Return [X, Y] of the center of cell containing provided text 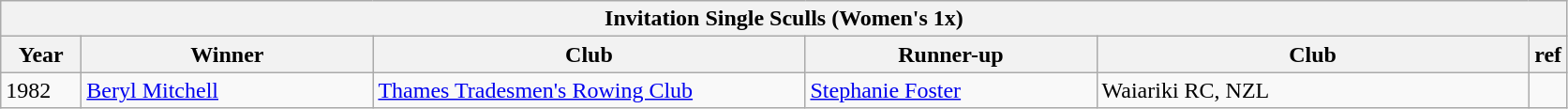
Runner-up [950, 54]
Waiariki RC, NZL [1312, 90]
Stephanie Foster [950, 90]
Winner [227, 54]
1982 [41, 90]
Invitation Single Sculls (Women's 1x) [784, 19]
Year [41, 54]
Thames Tradesmen's Rowing Club [589, 90]
ref [1548, 54]
Beryl Mitchell [227, 90]
